From the cell containing the given text, extract its center point as [X, Y] coordinate. 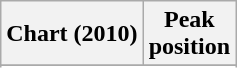
Peakposition [189, 34]
Chart (2010) [72, 34]
